Scan for the cell matching the given text and deliver its [x, y] coordinate at center. 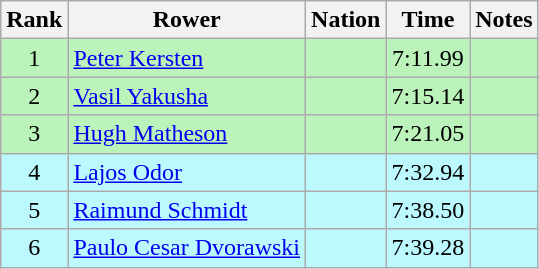
Raimund Schmidt [187, 210]
6 [34, 248]
Time [428, 20]
1 [34, 58]
3 [34, 134]
7:32.94 [428, 172]
7:39.28 [428, 248]
7:15.14 [428, 96]
Vasil Yakusha [187, 96]
Paulo Cesar Dvorawski [187, 248]
Lajos Odor [187, 172]
4 [34, 172]
7:11.99 [428, 58]
Peter Kersten [187, 58]
5 [34, 210]
7:21.05 [428, 134]
Nation [346, 20]
7:38.50 [428, 210]
Rower [187, 20]
2 [34, 96]
Rank [34, 20]
Hugh Matheson [187, 134]
Notes [504, 20]
